Return (x, y) of the center of cell containing provided text 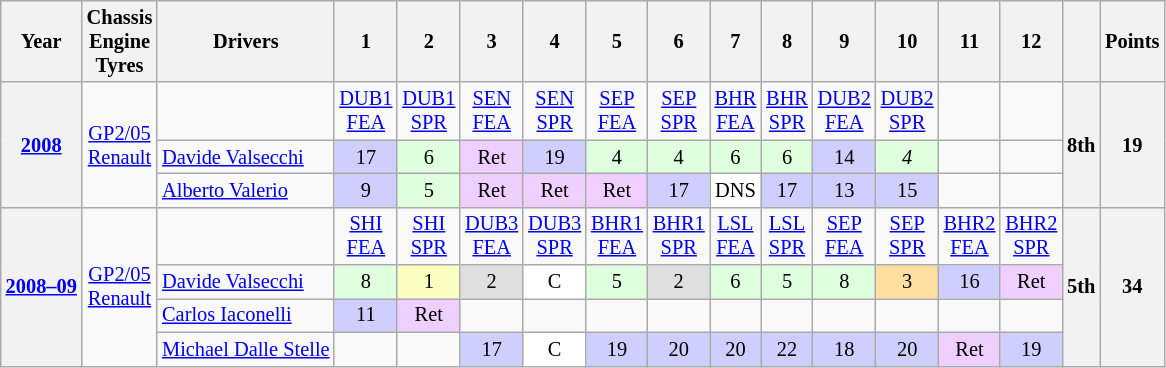
8th (1081, 144)
SENSPR (554, 111)
BHR2SPR (1031, 236)
13 (844, 190)
DUB1SPR (428, 111)
5th (1081, 286)
2008–09 (42, 286)
DUB3FEA (492, 236)
10 (908, 41)
Carlos Iaconelli (246, 315)
BHRFEA (736, 111)
18 (844, 349)
Points (1132, 41)
BHR1SPR (679, 236)
Michael Dalle Stelle (246, 349)
DUB2FEA (844, 111)
BHR2FEA (970, 236)
Year (42, 41)
DUB3SPR (554, 236)
ChassisEngineTyres (120, 41)
BHR1FEA (617, 236)
14 (844, 157)
Drivers (246, 41)
Alberto Valerio (246, 190)
SHISPR (428, 236)
BHRSPR (787, 111)
LSLFEA (736, 236)
LSLSPR (787, 236)
15 (908, 190)
SENFEA (492, 111)
7 (736, 41)
12 (1031, 41)
DUB2SPR (908, 111)
DNS (736, 190)
22 (787, 349)
DUB1FEA (366, 111)
2008 (42, 144)
34 (1132, 286)
16 (970, 282)
SHIFEA (366, 236)
